Identify which cell holds the provided text, then report its [x, y] central coordinate. 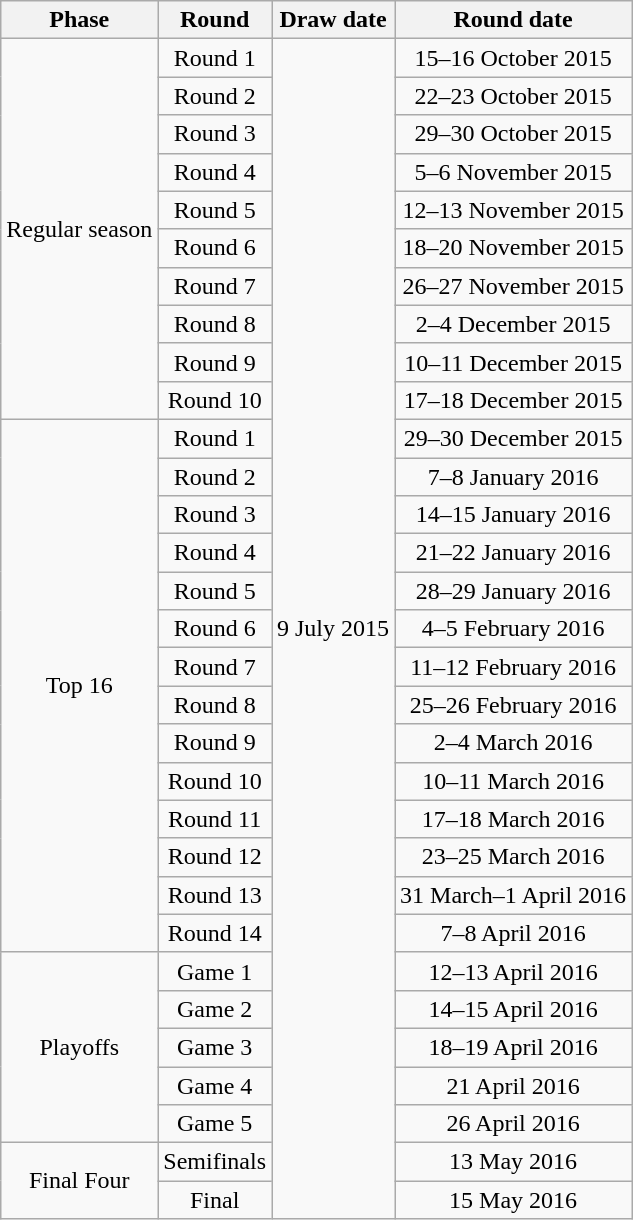
Round 11 [215, 819]
22–23 October 2015 [514, 96]
29–30 December 2015 [514, 438]
Phase [80, 20]
17–18 December 2015 [514, 400]
Round date [514, 20]
4–5 February 2016 [514, 629]
25–26 February 2016 [514, 705]
29–30 October 2015 [514, 134]
10–11 March 2016 [514, 781]
5–6 November 2015 [514, 172]
Round 12 [215, 857]
Semifinals [215, 1162]
Playoffs [80, 1047]
7–8 January 2016 [514, 477]
15 May 2016 [514, 1200]
21 April 2016 [514, 1085]
12–13 April 2016 [514, 971]
Draw date [334, 20]
26 April 2016 [514, 1124]
Final Four [80, 1181]
31 March–1 April 2016 [514, 895]
Round 14 [215, 933]
14–15 April 2016 [514, 1009]
9 July 2015 [334, 629]
Game 3 [215, 1047]
28–29 January 2016 [514, 591]
Game 1 [215, 971]
18–19 April 2016 [514, 1047]
26–27 November 2015 [514, 286]
23–25 March 2016 [514, 857]
13 May 2016 [514, 1162]
21–22 January 2016 [514, 553]
12–13 November 2015 [514, 210]
2–4 December 2015 [514, 324]
15–16 October 2015 [514, 58]
Game 2 [215, 1009]
14–15 January 2016 [514, 515]
Round [215, 20]
11–12 February 2016 [514, 667]
Final [215, 1200]
Game 5 [215, 1124]
7–8 April 2016 [514, 933]
Regular season [80, 230]
2–4 March 2016 [514, 743]
17–18 March 2016 [514, 819]
10–11 December 2015 [514, 362]
Game 4 [215, 1085]
Round 13 [215, 895]
18–20 November 2015 [514, 248]
Top 16 [80, 686]
